Locate the cell with the specified text and output its (X, Y) center coordinate. 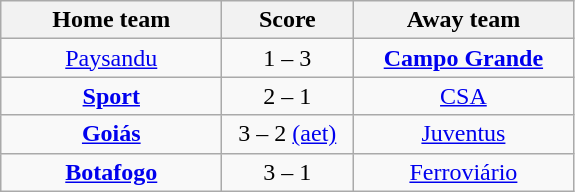
Sport (112, 96)
Juventus (464, 134)
Score (288, 20)
Ferroviário (464, 172)
1 – 3 (288, 58)
CSA (464, 96)
3 – 1 (288, 172)
3 – 2 (aet) (288, 134)
Botafogo (112, 172)
Home team (112, 20)
Campo Grande (464, 58)
Paysandu (112, 58)
Away team (464, 20)
Goiás (112, 134)
2 – 1 (288, 96)
